Pinpoint the cell where the given text exists, returning its [X, Y] midpoint coordinate. 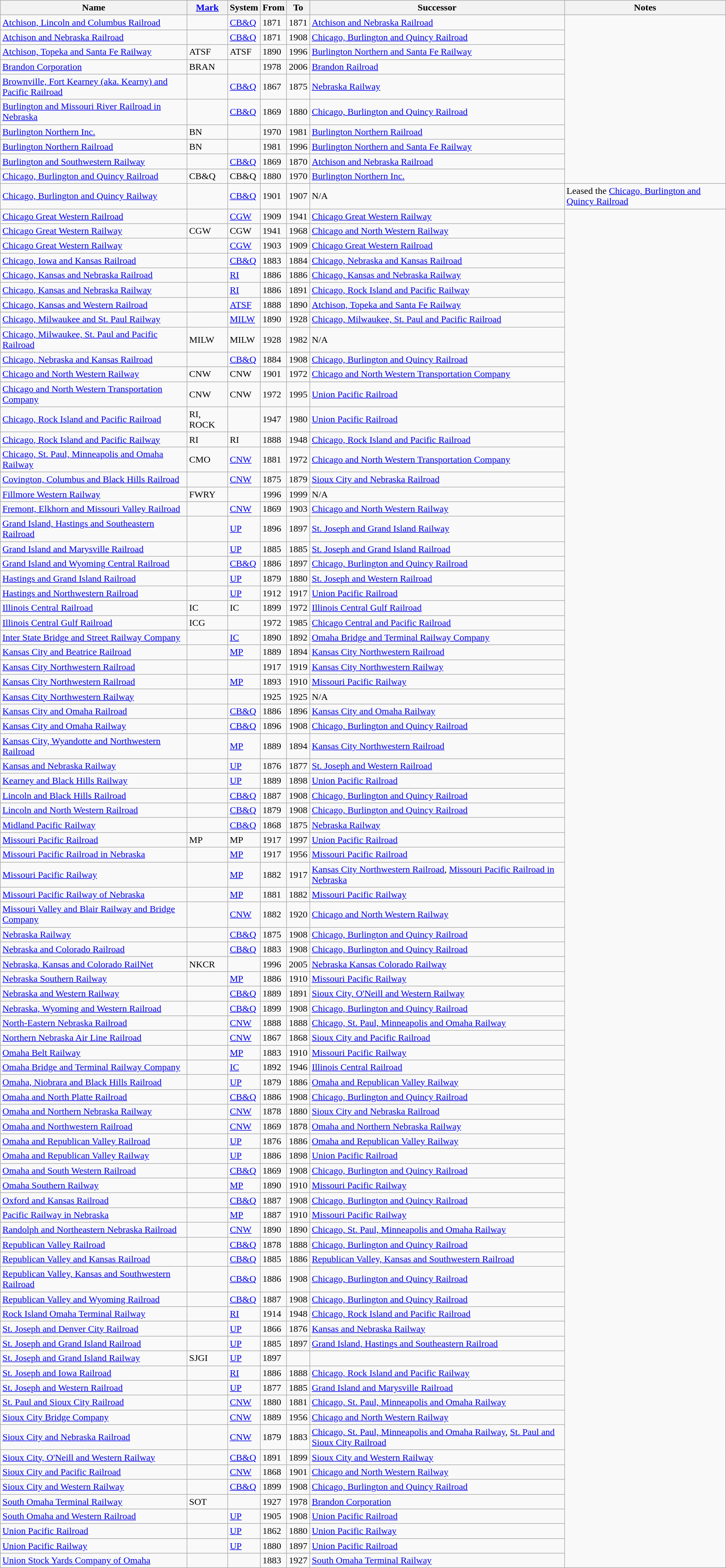
Fremont, Elkhorn and Missouri Valley Railroad [94, 509]
Brownville, Fort Kearney (aka. Kearny) and Pacific Railroad [94, 87]
North-Eastern Nebraska Railroad [94, 1023]
1997 [298, 840]
Randolph and Northeastern Nebraska Railroad [94, 1230]
2006 [298, 67]
Chicago, Kansas and Western Railroad [94, 305]
1968 [298, 231]
Inter State Bridge and Street Railway Company [94, 637]
CMO [207, 459]
Atchison, Lincoln and Columbus Railroad [94, 22]
St. Paul and Sioux City Railroad [94, 1402]
Republican Valley Railroad [94, 1244]
Omaha Belt Railway [94, 1053]
Burlington and Southwestern Railway [94, 161]
2005 [298, 964]
Chicago, Burlington and Quincy Railway [94, 196]
Nebraska and Colorado Railroad [94, 949]
Oxford and Kansas Railroad [94, 1200]
1866 [273, 1329]
1995 [298, 394]
St. Joseph and Iowa Railroad [94, 1373]
Hastings and Grand Island Railroad [94, 579]
Lincoln and Black Hills Railroad [94, 796]
1870 [298, 161]
Lincoln and North Western Railroad [94, 810]
To [298, 8]
Leased the Chicago, Burlington and Quincy Railroad [645, 196]
Sioux City Bridge Company [94, 1417]
Chicago Central and Pacific Railroad [437, 623]
1907 [298, 196]
Midland Pacific Railway [94, 825]
South Omaha and Western Railroad [94, 1516]
Nebraska, Kansas and Colorado RailNet [94, 964]
Covington, Columbus and Black Hills Railroad [94, 479]
1919 [298, 667]
1862 [273, 1531]
Kansas City, Wyandotte and Northwestern Railroad [94, 746]
System [244, 8]
RI, ROCK [207, 420]
Northern Nebraska Air Line Railroad [94, 1038]
Successor [437, 8]
Notes [645, 8]
1982 [298, 340]
Omaha and North Platte Railroad [94, 1097]
Name [94, 8]
Omaha and Northwestern Railroad [94, 1126]
NKCR [207, 964]
1980 [298, 420]
Kansas City Northwestern Railroad, Missouri Pacific Railroad in Nebraska [437, 875]
SJGI [207, 1358]
Nebraska and Western Railway [94, 993]
Omaha, Niobrara and Black Hills Railroad [94, 1082]
Omaha Southern Railway [94, 1185]
1905 [273, 1516]
Grand Island and Wyoming Central Railroad [94, 564]
1920 [298, 914]
From [273, 8]
1912 [273, 593]
Republican Valley and Wyoming Railroad [94, 1299]
Brandon Railroad [437, 67]
Missouri Pacific Railroad in Nebraska [94, 855]
Chicago, St. Paul, Minneapolis and Omaha Railway, St. Paul and Sioux City Railroad [437, 1437]
1893 [273, 682]
Rock Island Omaha Terminal Railway [94, 1314]
1946 [298, 1067]
Missouri Valley and Blair Railway and Bridge Company [94, 914]
Union Stock Yards Company of Omaha [94, 1561]
Republican Valley and Kansas Railroad [94, 1259]
Missouri Pacific Railway of Nebraska [94, 895]
Nebraska Southern Railway [94, 979]
Hastings and Northwestern Railroad [94, 593]
Pacific Railway in Nebraska [94, 1215]
1947 [273, 420]
Kearney and Black Hills Railway [94, 781]
Omaha and South Western Railroad [94, 1171]
Chicago, Kansas and Nebraska Railroad [94, 275]
1914 [273, 1314]
SOT [207, 1502]
BRAN [207, 67]
Fillmore Western Railway [94, 494]
Chicago, Iowa and Kansas Railroad [94, 261]
1999 [298, 494]
FWRY [207, 494]
Nebraska Kansas Colorado Railway [437, 964]
Mark [207, 8]
Nebraska, Wyoming and Western Railroad [94, 1008]
Burlington and Missouri River Railroad in Nebraska [94, 112]
1985 [298, 623]
Chicago, Milwaukee and St. Paul Railway [94, 319]
St. Joseph and Denver City Railroad [94, 1329]
Kansas City and Beatrice Railroad [94, 652]
Omaha and Republican Valley Railroad [94, 1141]
Kansas City and Omaha Railroad [94, 711]
ICG [207, 623]
